Pinpoint the cell where the given text exists, returning its [X, Y] midpoint coordinate. 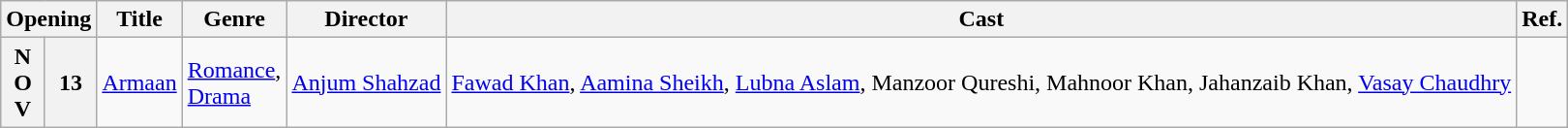
NOV [23, 82]
Ref. [1543, 19]
13 [71, 82]
Title [139, 19]
Cast [981, 19]
Opening [48, 19]
Genre [234, 19]
Romance,Drama [234, 82]
Director [366, 19]
Armaan [139, 82]
Anjum Shahzad [366, 82]
Fawad Khan, Aamina Sheikh, Lubna Aslam, Manzoor Qureshi, Mahnoor Khan, Jahanzaib Khan, Vasay Chaudhry [981, 82]
